Pinpoint the cell where the given text exists, returning its [x, y] midpoint coordinate. 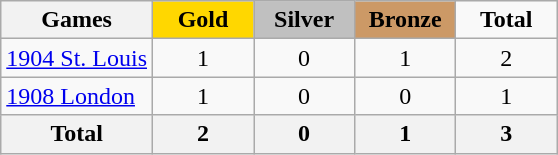
3 [506, 134]
1904 St. Louis [77, 58]
Silver [304, 20]
1908 London [77, 96]
Bronze [406, 20]
Games [77, 20]
Gold [204, 20]
